Extract the [X, Y] coordinate from the center of the cell holding the provided text.  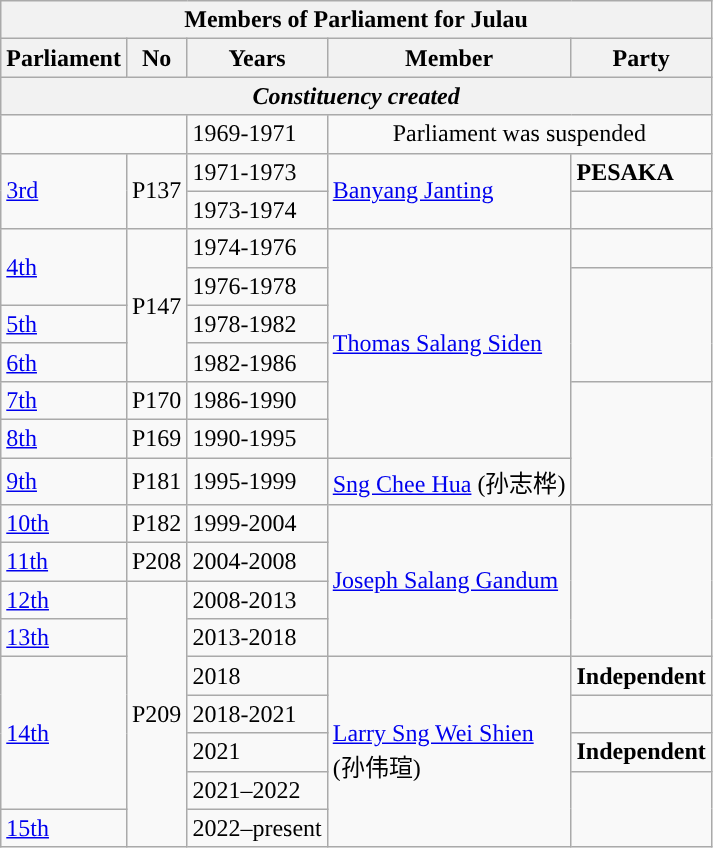
P208 [156, 562]
2004-2008 [257, 562]
P182 [156, 524]
P181 [156, 482]
Parliament [64, 58]
2022–present [257, 828]
2013-2018 [257, 638]
Years [257, 58]
P209 [156, 714]
10th [64, 524]
1969-1971 [257, 134]
Members of Parliament for Julau [356, 20]
Constituency created [356, 96]
6th [64, 362]
2018-2021 [257, 714]
1971-1973 [257, 172]
PESAKA [641, 172]
Joseph Salang Gandum [449, 581]
Sng Chee Hua (孙志桦) [449, 482]
1999-2004 [257, 524]
8th [64, 438]
2008-2013 [257, 600]
7th [64, 400]
P137 [156, 191]
Parliament was suspended [519, 134]
14th [64, 733]
1986-1990 [257, 400]
1982-1986 [257, 362]
Larry Sng Wei Shien (孙伟瑄) [449, 752]
1974-1976 [257, 248]
1973-1974 [257, 210]
1976-1978 [257, 286]
Member [449, 58]
P169 [156, 438]
1995-1999 [257, 482]
2021 [257, 752]
Party [641, 58]
9th [64, 482]
15th [64, 828]
No [156, 58]
2021–2022 [257, 790]
13th [64, 638]
Thomas Salang Siden [449, 343]
P147 [156, 305]
1978-1982 [257, 324]
1990-1995 [257, 438]
Banyang Janting [449, 191]
5th [64, 324]
4th [64, 267]
P170 [156, 400]
12th [64, 600]
3rd [64, 191]
2018 [257, 676]
11th [64, 562]
